Return the (x, y) coordinate for the center point of the cell that contains the specified text.  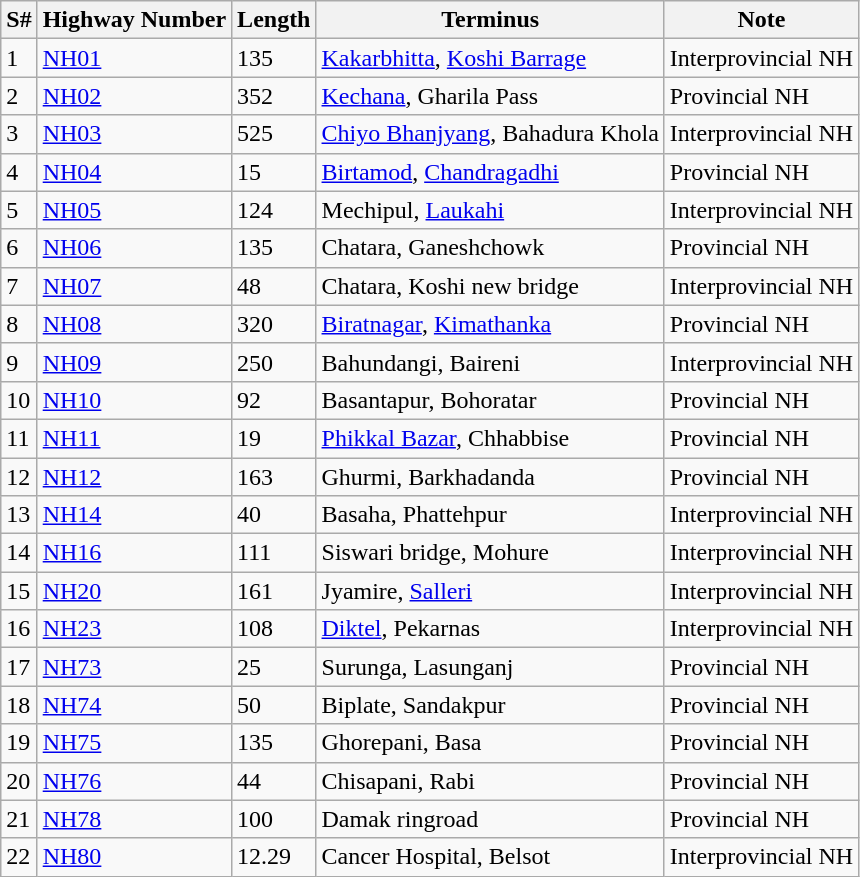
NH80 (134, 857)
NH12 (134, 477)
NH07 (134, 286)
Cancer Hospital, Belsot (490, 857)
5 (19, 210)
Highway Number (134, 20)
352 (274, 96)
Bahundangi, Baireni (490, 362)
Mechipul, Laukahi (490, 210)
12.29 (274, 857)
NH75 (134, 743)
NH14 (134, 515)
250 (274, 362)
16 (19, 629)
Birtamod, Chandragadhi (490, 172)
3 (19, 134)
NH23 (134, 629)
Damak ringroad (490, 819)
NH20 (134, 591)
NH06 (134, 248)
Chisapani, Rabi (490, 781)
Length (274, 20)
Diktel, Pekarnas (490, 629)
8 (19, 324)
12 (19, 477)
163 (274, 477)
NH02 (134, 96)
Jyamire, Salleri (490, 591)
4 (19, 172)
21 (19, 819)
Ghurmi, Barkhadanda (490, 477)
22 (19, 857)
18 (19, 705)
14 (19, 553)
S# (19, 20)
NH11 (134, 438)
48 (274, 286)
NH05 (134, 210)
NH09 (134, 362)
9 (19, 362)
Chatara, Ganeshchowk (490, 248)
NH01 (134, 58)
124 (274, 210)
1 (19, 58)
44 (274, 781)
13 (19, 515)
40 (274, 515)
Siswari bridge, Mohure (490, 553)
Basantapur, Bohoratar (490, 400)
7 (19, 286)
Biplate, Sandakpur (490, 705)
NH76 (134, 781)
Surunga, Lasunganj (490, 667)
NH16 (134, 553)
100 (274, 819)
25 (274, 667)
525 (274, 134)
NH73 (134, 667)
NH74 (134, 705)
NH03 (134, 134)
Biratnagar, Kimathanka (490, 324)
Kechana, Gharila Pass (490, 96)
320 (274, 324)
50 (274, 705)
111 (274, 553)
92 (274, 400)
NH78 (134, 819)
Ghorepani, Basa (490, 743)
NH04 (134, 172)
17 (19, 667)
Basaha, Phattehpur (490, 515)
Kakarbhitta, Koshi Barrage (490, 58)
2 (19, 96)
NH10 (134, 400)
6 (19, 248)
Terminus (490, 20)
161 (274, 591)
Phikkal Bazar, Chhabbise (490, 438)
20 (19, 781)
NH08 (134, 324)
Note (761, 20)
10 (19, 400)
Chiyo Bhanjyang, Bahadura Khola (490, 134)
Chatara, Koshi new bridge (490, 286)
108 (274, 629)
11 (19, 438)
